Find where the given text appears and provide that cell's center as [x, y] coordinate. 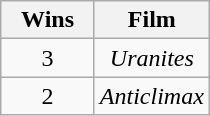
2 [48, 96]
Uranites [152, 58]
Anticlimax [152, 96]
Wins [48, 20]
Film [152, 20]
3 [48, 58]
